Determine the (X, Y) coordinate at the center of the cell enclosing the given text.  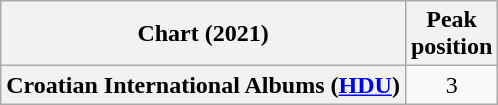
Chart (2021) (204, 34)
3 (451, 85)
Croatian International Albums (HDU) (204, 85)
Peakposition (451, 34)
